Search for the cell housing the specified text and yield its [x, y] center coordinate. 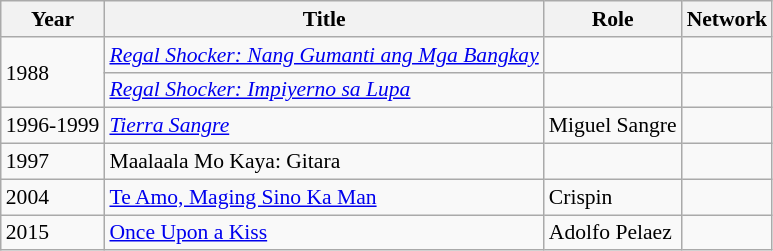
Adolfo Pelaez [613, 233]
Regal Shocker: Impiyerno sa Lupa [324, 90]
Regal Shocker: Nang Gumanti ang Mga Bangkay [324, 55]
Network [727, 19]
Tierra Sangre [324, 126]
2004 [53, 197]
Once Upon a Kiss [324, 233]
Year [53, 19]
1996-1999 [53, 126]
1997 [53, 162]
Maalaala Mo Kaya: Gitara [324, 162]
Crispin [613, 197]
1988 [53, 72]
Role [613, 19]
Miguel Sangre [613, 126]
Title [324, 19]
Te Amo, Maging Sino Ka Man [324, 197]
2015 [53, 233]
